Find where the given text appears and provide that cell's center as [x, y] coordinate. 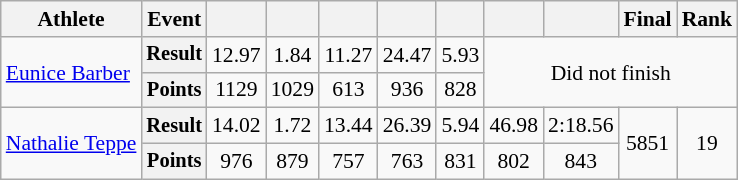
5.94 [460, 126]
763 [408, 162]
5.93 [460, 55]
757 [348, 162]
613 [348, 90]
Rank [708, 19]
13.44 [348, 126]
19 [708, 144]
Eunice Barber [72, 72]
879 [292, 162]
936 [408, 90]
24.47 [408, 55]
Final [648, 19]
976 [236, 162]
2:18.56 [580, 126]
12.97 [236, 55]
46.98 [514, 126]
Athlete [72, 19]
Nathalie Teppe [72, 144]
1029 [292, 90]
1.72 [292, 126]
1.84 [292, 55]
828 [460, 90]
Event [174, 19]
843 [580, 162]
14.02 [236, 126]
Did not finish [610, 72]
26.39 [408, 126]
5851 [648, 144]
11.27 [348, 55]
831 [460, 162]
802 [514, 162]
1129 [236, 90]
